From the cell containing the given text, extract its center point as [x, y] coordinate. 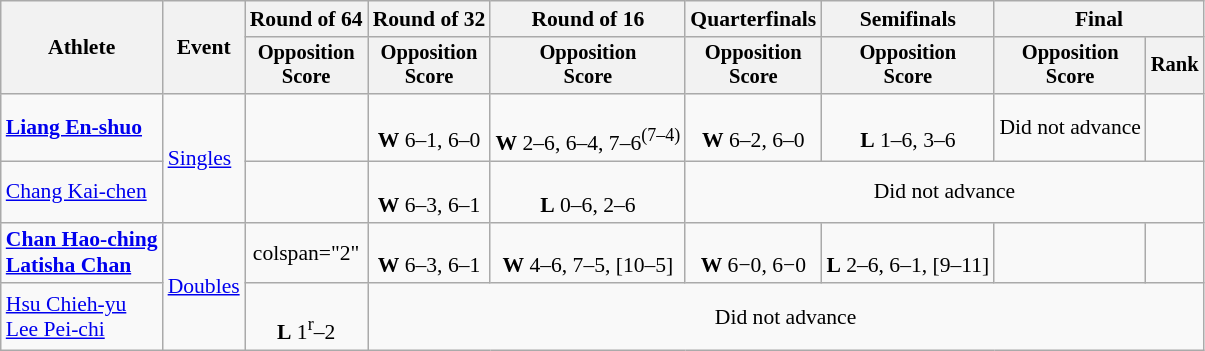
Athlete [82, 48]
W 4–6, 7–5, [10–5] [588, 252]
Doubles [204, 286]
colspan="2" [306, 252]
Round of 64 [306, 19]
Rank [1175, 66]
Semifinals [908, 19]
Quarterfinals [753, 19]
Liang En-shuo [82, 128]
L 0–6, 2–6 [588, 192]
Chang Kai-chen [82, 192]
Final [1098, 19]
W 6–2, 6–0 [753, 128]
Hsu Chieh-yuLee Pei-chi [82, 318]
L 1r–2 [306, 318]
Singles [204, 158]
L 1–6, 3–6 [908, 128]
W 6–1, 6–0 [430, 128]
Event [204, 48]
Round of 32 [430, 19]
Chan Hao-chingLatisha Chan [82, 252]
W 2–6, 6–4, 7–6(7–4) [588, 128]
W 6−0, 6−0 [753, 252]
L 2–6, 6–1, [9–11] [908, 252]
Round of 16 [588, 19]
